From the cell containing the given text, extract its center point as [X, Y] coordinate. 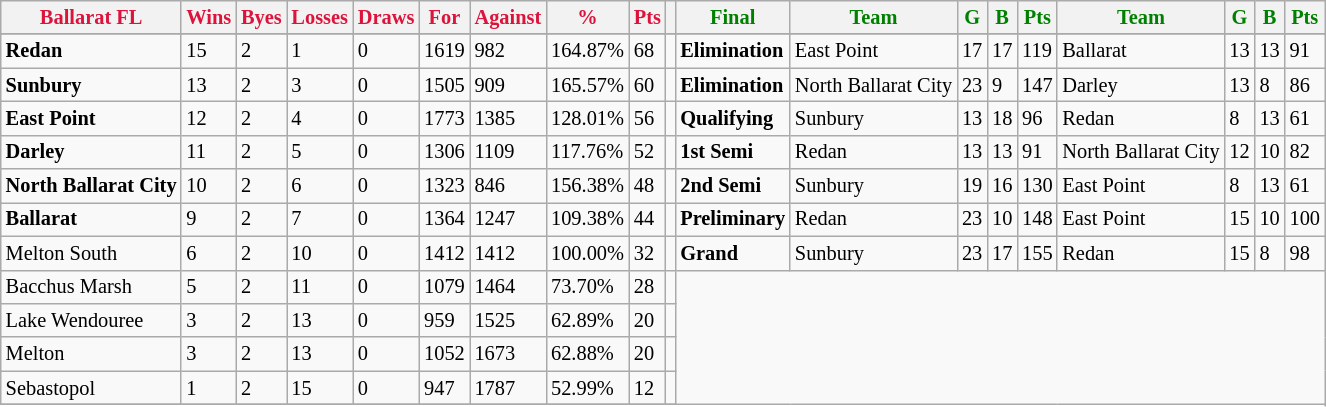
96 [1037, 118]
156.38% [588, 186]
Final [732, 17]
959 [444, 320]
1306 [444, 152]
16 [1002, 186]
1364 [444, 219]
1673 [508, 354]
130 [1037, 186]
44 [648, 219]
909 [508, 85]
68 [648, 51]
Ballarat FL [92, 17]
Byes [261, 17]
155 [1037, 253]
73.70% [588, 287]
148 [1037, 219]
1385 [508, 118]
98 [1305, 253]
982 [508, 51]
947 [444, 388]
48 [648, 186]
18 [1002, 118]
1505 [444, 85]
1773 [444, 118]
100 [1305, 219]
Lake Wendouree [92, 320]
19 [972, 186]
165.57% [588, 85]
For [444, 17]
52 [648, 152]
1619 [444, 51]
1787 [508, 388]
109.38% [588, 219]
Against [508, 17]
82 [1305, 152]
28 [648, 287]
Wins [208, 17]
1525 [508, 320]
128.01% [588, 118]
119 [1037, 51]
Qualifying [732, 118]
% [588, 17]
Bacchus Marsh [92, 287]
86 [1305, 85]
60 [648, 85]
Melton South [92, 253]
Losses [320, 17]
1247 [508, 219]
2nd Semi [732, 186]
Sebastopol [92, 388]
62.89% [588, 320]
1109 [508, 152]
1st Semi [732, 152]
117.76% [588, 152]
32 [648, 253]
1079 [444, 287]
147 [1037, 85]
1052 [444, 354]
1323 [444, 186]
1464 [508, 287]
Draws [386, 17]
164.87% [588, 51]
56 [648, 118]
Grand [732, 253]
62.88% [588, 354]
7 [320, 219]
4 [320, 118]
52.99% [588, 388]
846 [508, 186]
100.00% [588, 253]
Melton [92, 354]
Preliminary [732, 219]
